Return (x, y) of the center of cell containing provided text 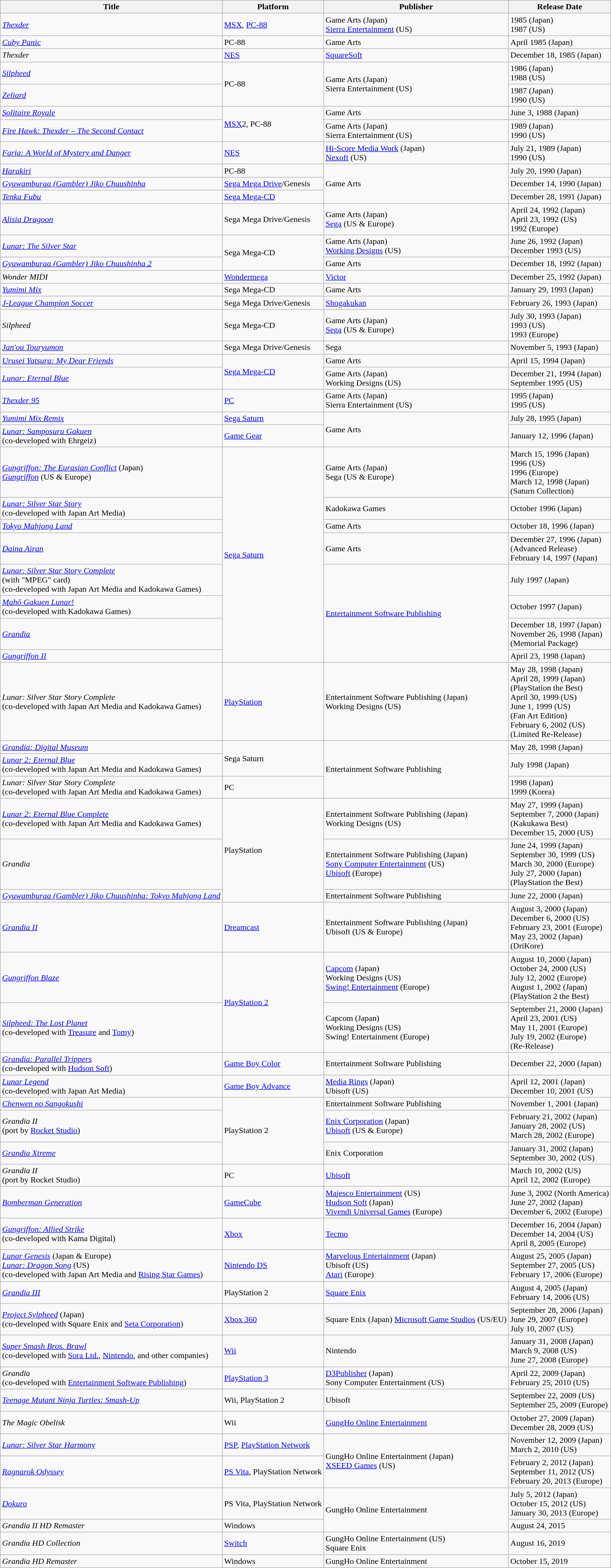
April 23, 1998 (Japan) (560, 656)
January 12, 1996 (Japan) (560, 436)
Majesco Entertainment (US)Hudson Soft (Japan)Vivendi Universal Games (Europe) (416, 1202)
Fire Hawk: Thexder – The Second Contact (111, 130)
Super Smash Bros. Brawl (co-developed with Sora Ltd., Nintendo, and other companies) (111, 1351)
October 15, 2019 (560, 1561)
Gyuwamburaa (Gambler) Jiko Chuushinha: Tokyo Mahjong Land (111, 896)
Lunar: Silver Star Story Complete(with "MPEG" card) (co-developed with Japan Art Media and Kadokawa Games) (111, 580)
April 22, 2009 (Japan)February 25, 2010 (US) (560, 1378)
Grandia III (111, 1293)
August 16, 2019 (560, 1544)
July 28, 1995 (Japan) (560, 418)
1987 (Japan)1990 (US) (560, 95)
Square Enix (Japan) Microsoft Game Studios (US/EU) (416, 1319)
PlayStation 3 (273, 1378)
January 31, 2002 (Japan)September 30, 2002 (US) (560, 1153)
November 1, 2001 (Japan) (560, 1104)
Shogakukan (416, 303)
January 29, 1993 (Japan) (560, 290)
Gyuwamburaa (Gambler) Jiko Chuushinha (111, 184)
November 5, 1993 (Japan) (560, 347)
September 28, 2006 (Japan)June 29, 2007 (Europe)July 10, 2007 (US) (560, 1319)
October 18, 1996 (Japan) (560, 526)
Xbox 360 (273, 1319)
Grandia HD Remaster (111, 1561)
Xbox (273, 1234)
September 21, 2000 (Japan)April 23, 2001 (US)May 11, 2001 (Europe)July 19, 2002 (Europe)(Re-Release) (560, 1027)
Dreamcast (273, 927)
Title (111, 7)
December 27, 1996 (Japan)(Advanced Release)February 14, 1997 (Japan) (560, 548)
1989 (Japan)1990 (US) (560, 130)
1998 (Japan)1999 (Korea) (560, 787)
Grandia II HD Remaster (111, 1526)
Grandia: Digital Museum (111, 747)
Dokuro (111, 1503)
MSX, PC-88 (273, 25)
Switch (273, 1544)
February 21, 2002 (Japan)January 28, 2002 (US)March 28, 2002 (Europe) (560, 1126)
October 1997 (Japan) (560, 607)
Grandia II (111, 927)
December 16, 2004 (Japan)December 14, 2004 (US)April 8, 2005 (Europe) (560, 1234)
December 25, 1992 (Japan) (560, 277)
Game Boy Advance (273, 1086)
Hi-Score Media Work (Japan)Nexoft (US) (416, 153)
June 3, 1988 (Japan) (560, 113)
March 15, 1996 (Japan)1996 (US)1996 (Europe)March 12, 1998 (Japan)(Saturn Collection) (560, 472)
Kadokawa Games (416, 508)
Yumimi Mix Remix (111, 418)
Wii, PlayStation 2 (273, 1400)
August 3, 2000 (Japan)December 6, 2000 (US)February 23, 2001 (Europe)May 23, 2002 (Japan)(DriKore) (560, 927)
Tecmo (416, 1234)
The Magic Obelisk (111, 1422)
Cuby Panic (111, 42)
July 21, 1989 (Japan)1990 (US) (560, 153)
Daina Airan (111, 548)
Gungriffon: Allied Strike(co-developed with Kama Digital) (111, 1234)
May 27, 1999 (Japan)September 7, 2000 (Japan)(Kakukawa Best)December 15, 2000 (US) (560, 818)
PSP, PlayStation Network (273, 1445)
June 22, 2000 (Japan) (560, 896)
December 14, 1990 (Japan) (560, 184)
April 15, 1994 (Japan) (560, 361)
Lunar 2: Eternal Blue Complete (co-developed with Japan Art Media and Kadokawa Games) (111, 818)
October 27, 2009 (Japan)December 28, 2009 (US) (560, 1422)
Grandia HD Collection (111, 1544)
June 24, 1999 (Japan)September 30, 1999 (US)March 30, 2000 (Europe)July 27, 2000 (Japan)(PlayStation the Best) (560, 864)
August 24, 2015 (560, 1526)
Release Date (560, 7)
August 4, 2005 (Japan)February 14, 2006 (US) (560, 1293)
July 30, 1993 (Japan)1993 (US)1993 (Europe) (560, 325)
Game Boy Color (273, 1063)
Nintendo DS (273, 1265)
October 1996 (Japan) (560, 508)
Bomberman Generation (111, 1202)
April 24, 1992 (Japan)April 23, 1992 (US)1992 (Europe) (560, 219)
Solitaire Royale (111, 113)
Grandia Xtreme (111, 1153)
Marvelous Entertainment (Japan)Ubisoft (US)Atari (Europe) (416, 1265)
Grandia (co-developed with Entertainment Software Publishing) (111, 1378)
June 3, 2002 (North America)June 27, 2002 (Japan)December 6, 2002 (Europe) (560, 1202)
December 28, 1991 (Japan) (560, 197)
Enix Corporation (Japan)Ubisoft (US & Europe) (416, 1126)
Mahō Gakuen Lunar! (co-developed with Kadokawa Games) (111, 607)
December 22, 2000 (Japan) (560, 1063)
MSX2, PC-88 (273, 124)
Chenwen no Sangokushi (111, 1104)
February 26, 1993 (Japan) (560, 303)
1995 (Japan)1995 (US) (560, 401)
December 18, 1997 (Japan)November 26, 1998 (Japan)(Memorial Package) (560, 634)
Gungriffon: The Eurasian Conflict (Japan)Gungriffon (US & Europe) (111, 472)
Harakiri (111, 170)
Lunar: Silver Star Harmony (111, 1445)
GungHo Online Entertainment (Japan)XSEED Games (US) (416, 1461)
August 10, 2000 (Japan)October 24, 2000 (US)July 12, 2002 (Europe)August 1, 2002 (Japan)(PlayStation 2 the Best) (560, 977)
July 5, 2012 (Japan)October 15, 2012 (US)January 30, 2013 (Europe) (560, 1503)
Entertainment Software Publishing (Japan)Sony Computer Entertainment (US)Ubisoft (Europe) (416, 864)
Lunar: Eternal Blue (111, 378)
Enix Corporation (416, 1153)
September 22, 2009 (US)September 25, 2009 (Europe) (560, 1400)
Media Rings (Japan)Ubisoft (US) (416, 1086)
Square Enix (416, 1293)
Wondermega (273, 277)
GameCube (273, 1202)
December 18, 1992 (Japan) (560, 264)
Entertainment Software Publishing (Japan)Ubisoft (US & Europe) (416, 927)
April 12, 2001 (Japan)December 10, 2001 (US) (560, 1086)
Ragnarok Odyssey (111, 1472)
Nintendo (416, 1351)
Lunar: The Silver Star (111, 246)
January 31, 2008 (Japan)March 9, 2008 (US)June 27, 2008 (Europe) (560, 1351)
1986 (Japan)1988 (US) (560, 73)
SquareSoft (416, 55)
Lunar: Samposuru Gakuen (co-developed with Ehrgeiz) (111, 436)
Silpheed: The Lost Planet (co-developed with Treasure and Tomy) (111, 1027)
Yumimi Mix (111, 290)
Game Gear (273, 436)
Victor (416, 277)
Grandia: Parallel Trippers(co-developed with Hudson Soft) (111, 1063)
GungHo Online Entertainment (US)Square Enix (416, 1544)
Wonder MIDI (111, 277)
December 21, 1994 (Japan)September 1995 (US) (560, 378)
Lunar 2: Eternal Blue (co-developed with Japan Art Media and Kadokawa Games) (111, 765)
J-League Champion Soccer (111, 303)
Publisher (416, 7)
July 1998 (Japan) (560, 765)
February 2, 2012 (Japan)September 11, 2012 (US)February 20, 2013 (Europe) (560, 1472)
Lunar: Silver Star Story (co-developed with Japan Art Media) (111, 508)
April 1985 (Japan) (560, 42)
Lunar Genesis (Japan & Europe)Lunar: Dragon Song (US)(co-developed with Japan Art Media and Rising Star Games) (111, 1265)
May 28, 1998 (Japan) (560, 747)
August 25, 2005 (Japan)September 27, 2005 (US)February 17, 2006 (Europe) (560, 1265)
Jan'ou Touryumon (111, 347)
Teenage Mutant Ninja Turtles: Smash-Up (111, 1400)
Thexder 95 (111, 401)
March 10, 2002 (US)April 12, 2002 (Europe) (560, 1175)
Project Sylpheed (Japan)(co-developed with Square Enix and Seta Corporation) (111, 1319)
Gungriffon II (111, 656)
Tokyo Mahjong Land (111, 526)
June 26, 1992 (Japan)December 1993 (US) (560, 246)
Tenka Fubu (111, 197)
July 1997 (Japan) (560, 580)
July 20, 1990 (Japan) (560, 170)
Alisia Dragoon (111, 219)
Sega (416, 347)
November 12, 2009 (Japan)March 2, 2010 (US) (560, 1445)
Gungriffon Blaze (111, 977)
Zeliard (111, 95)
Gyuwamburaa (Gambler) Jiko Chuushinha 2 (111, 264)
D3Publisher (Japan)Sony Computer Entertainment (US) (416, 1378)
Lunar Legend(co-developed with Japan Art Media) (111, 1086)
Urusei Yatsura: My Dear Friends (111, 361)
Faria: A World of Mystery and Danger (111, 153)
Platform (273, 7)
1985 (Japan)1987 (US) (560, 25)
December 18, 1985 (Japan) (560, 55)
